Locate the cell with the specified text and output its [x, y] center coordinate. 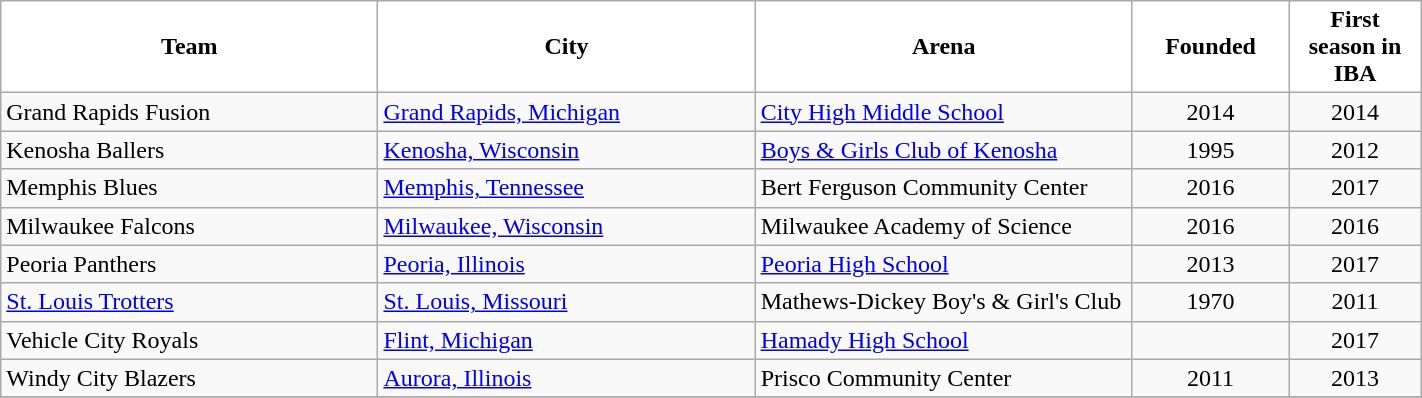
Arena [944, 47]
Team [190, 47]
St. Louis, Missouri [566, 302]
Founded [1210, 47]
City High Middle School [944, 112]
Hamady High School [944, 340]
Bert Ferguson Community Center [944, 188]
Milwaukee Falcons [190, 226]
St. Louis Trotters [190, 302]
Windy City Blazers [190, 378]
1970 [1210, 302]
Mathews-Dickey Boy's & Girl's Club [944, 302]
Aurora, Illinois [566, 378]
Milwaukee Academy of Science [944, 226]
Milwaukee, Wisconsin [566, 226]
Grand Rapids Fusion [190, 112]
First season in IBA [1355, 47]
Vehicle City Royals [190, 340]
Peoria Panthers [190, 264]
Memphis, Tennessee [566, 188]
Peoria High School [944, 264]
Boys & Girls Club of Kenosha [944, 150]
Grand Rapids, Michigan [566, 112]
2012 [1355, 150]
Prisco Community Center [944, 378]
City [566, 47]
Kenosha Ballers [190, 150]
1995 [1210, 150]
Memphis Blues [190, 188]
Kenosha, Wisconsin [566, 150]
Flint, Michigan [566, 340]
Peoria, Illinois [566, 264]
